Locate the cell with the specified text and output its [x, y] center coordinate. 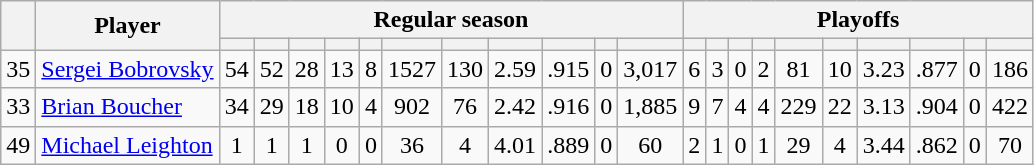
3 [718, 69]
Player [128, 26]
1,885 [650, 107]
.916 [568, 107]
18 [306, 107]
8 [370, 69]
.877 [936, 69]
422 [1010, 107]
2.59 [516, 69]
76 [464, 107]
.862 [936, 145]
Playoffs [858, 20]
Regular season [451, 20]
.889 [568, 145]
902 [412, 107]
3,017 [650, 69]
60 [650, 145]
3.44 [884, 145]
186 [1010, 69]
229 [798, 107]
70 [1010, 145]
4.01 [516, 145]
1527 [412, 69]
22 [840, 107]
6 [694, 69]
Sergei Bobrovsky [128, 69]
Brian Boucher [128, 107]
.904 [936, 107]
130 [464, 69]
81 [798, 69]
9 [694, 107]
7 [718, 107]
2.42 [516, 107]
28 [306, 69]
Michael Leighton [128, 145]
.915 [568, 69]
33 [18, 107]
49 [18, 145]
34 [236, 107]
54 [236, 69]
52 [272, 69]
13 [342, 69]
36 [412, 145]
35 [18, 69]
3.13 [884, 107]
3.23 [884, 69]
